Scan for the cell matching the given text and deliver its (x, y) coordinate at center. 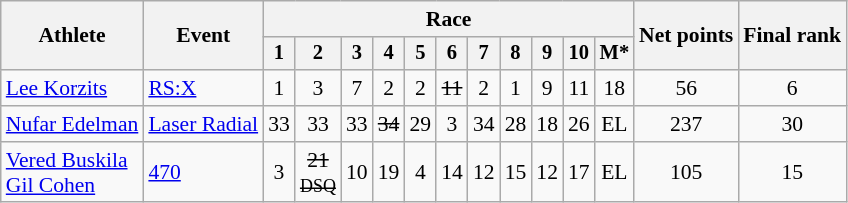
28 (516, 124)
Event (203, 36)
56 (686, 88)
237 (686, 124)
M* (614, 54)
26 (579, 124)
Nufar Edelman (72, 124)
Athlete (72, 36)
21DSQ (318, 172)
RS:X (203, 88)
Net points (686, 36)
19 (389, 172)
105 (686, 172)
470 (203, 172)
17 (579, 172)
Race (448, 19)
8 (516, 54)
29 (420, 124)
Vered BuskilaGil Cohen (72, 172)
Lee Korzits (72, 88)
5 (420, 54)
30 (792, 124)
Final rank (792, 36)
Laser Radial (203, 124)
14 (452, 172)
